Determine the (X, Y) coordinate at the center of the cell enclosing the given text.  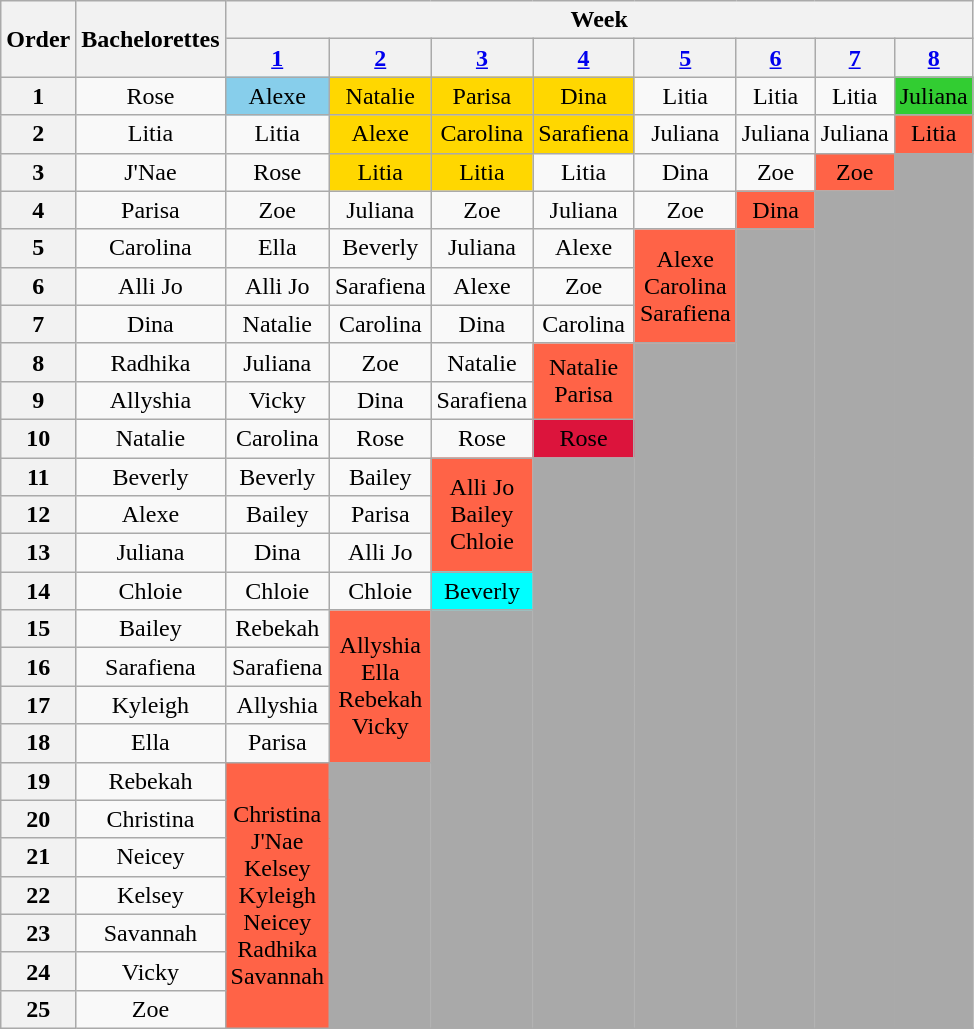
ChristinaJ'NaeKelseyKyleighNeiceyRadhikaSavannah (277, 895)
14 (38, 591)
Neicey (150, 857)
Week (599, 20)
15 (38, 629)
21 (38, 857)
12 (38, 515)
25 (38, 1009)
Kelsey (150, 895)
Bachelorettes (150, 39)
18 (38, 743)
19 (38, 781)
16 (38, 667)
Christina (150, 819)
Kyleigh (150, 705)
13 (38, 553)
AllyshiaEllaRebekahVicky (380, 686)
NatalieParisa (584, 381)
10 (38, 438)
J'Nae (150, 172)
AlexeCarolinaSarafiena (685, 286)
23 (38, 933)
Radhika (150, 362)
Order (38, 39)
24 (38, 971)
11 (38, 477)
20 (38, 819)
22 (38, 895)
Savannah (150, 933)
17 (38, 705)
Alli JoBaileyChloie (482, 515)
9 (38, 400)
